Scan for the cell matching the given text and deliver its (X, Y) coordinate at center. 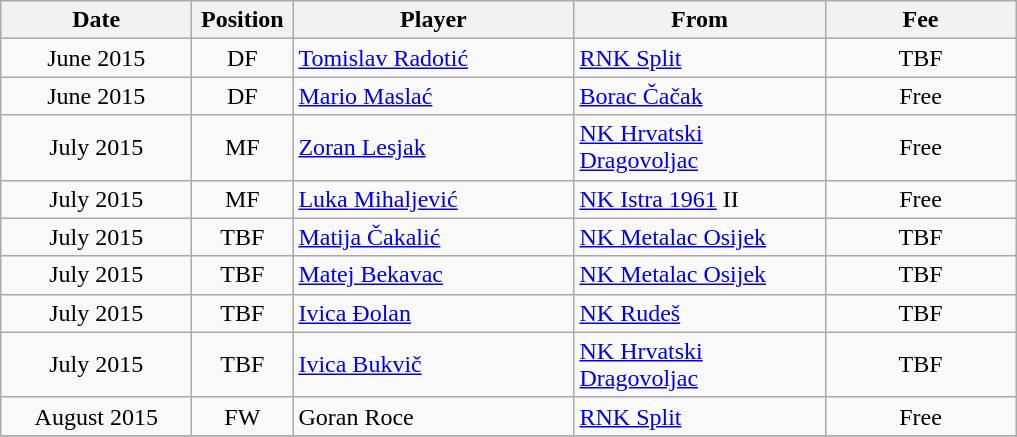
Borac Čačak (700, 96)
Mario Maslać (434, 96)
NK Rudeš (700, 313)
Player (434, 20)
Ivica Đolan (434, 313)
Tomislav Radotić (434, 58)
Zoran Lesjak (434, 148)
Matej Bekavac (434, 275)
Fee (920, 20)
Matija Čakalić (434, 237)
NK Istra 1961 II (700, 199)
Luka Mihaljević (434, 199)
Position (242, 20)
Date (96, 20)
August 2015 (96, 416)
From (700, 20)
Goran Roce (434, 416)
FW (242, 416)
Ivica Bukvič (434, 364)
